Return the [X, Y] coordinate for the center point of the cell that contains the specified text.  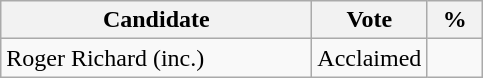
Acclaimed [370, 58]
Roger Richard (inc.) [156, 58]
Vote [370, 20]
% [455, 20]
Candidate [156, 20]
